Extract the [x, y] coordinate from the center of the cell holding the provided text.  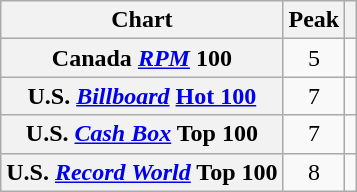
U.S. Record World Top 100 [142, 172]
Chart [142, 20]
Canada RPM 100 [142, 58]
5 [314, 58]
U.S. Cash Box Top 100 [142, 134]
Peak [314, 20]
U.S. Billboard Hot 100 [142, 96]
8 [314, 172]
